Pinpoint the cell where the given text exists, returning its (X, Y) midpoint coordinate. 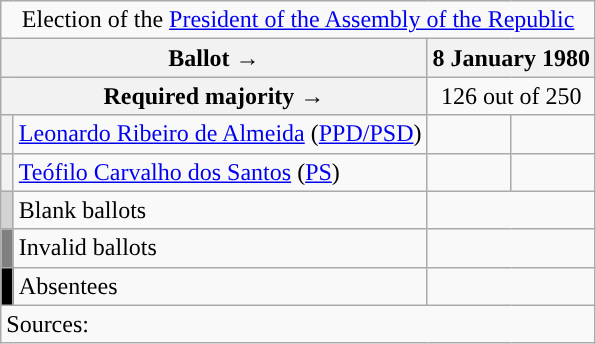
Invalid ballots (220, 248)
Teófilo Carvalho dos Santos (PS) (220, 172)
Required majority → (214, 96)
126 out of 250 (511, 96)
8 January 1980 (511, 58)
Ballot → (214, 58)
Sources: (298, 324)
Election of the President of the Assembly of the Republic (298, 20)
Blank ballots (220, 210)
Leonardo Ribeiro de Almeida (PPD/PSD) (220, 134)
Absentees (220, 286)
